Determine the (X, Y) coordinate at the center of the cell enclosing the given text.  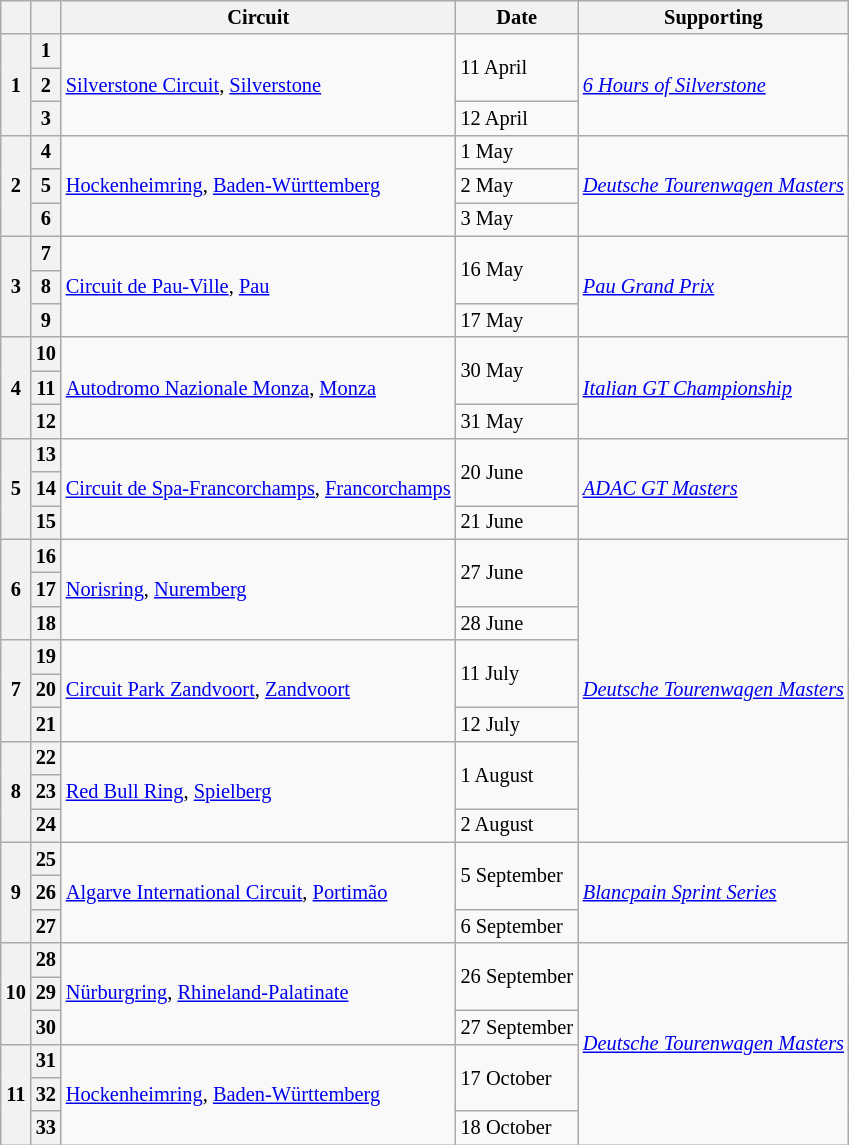
12 (46, 421)
30 May (517, 370)
Supporting (714, 17)
5 September (517, 876)
11 April (517, 68)
Blancpain Sprint Series (714, 892)
17 May (517, 320)
6 Hours of Silverstone (714, 84)
6 September (517, 926)
32 (46, 1094)
21 June (517, 522)
Circuit Park Zandvoort, Zandvoort (258, 690)
ADAC GT Masters (714, 488)
27 June (517, 572)
Pau Grand Prix (714, 286)
Date (517, 17)
16 May (517, 270)
1 May (517, 152)
Nürburgring, Rhineland-Palatinate (258, 994)
33 (46, 1128)
Italian GT Championship (714, 388)
16 (46, 556)
29 (46, 993)
25 (46, 859)
27 September (517, 1027)
18 (46, 623)
13 (46, 455)
Silverstone Circuit, Silverstone (258, 84)
2 August (517, 825)
27 (46, 926)
15 (46, 522)
26 September (517, 976)
26 (46, 892)
19 (46, 657)
Red Bull Ring, Spielberg (258, 792)
Algarve International Circuit, Portimão (258, 892)
18 October (517, 1128)
21 (46, 724)
Norisring, Nuremberg (258, 590)
17 (46, 589)
28 June (517, 623)
Circuit de Pau-Ville, Pau (258, 286)
28 (46, 960)
17 October (517, 1078)
12 April (517, 118)
23 (46, 791)
2 May (517, 186)
3 May (517, 219)
31 (46, 1061)
Autodromo Nazionale Monza, Monza (258, 388)
20 (46, 690)
11 July (517, 674)
Circuit de Spa-Francorchamps, Francorchamps (258, 488)
14 (46, 489)
1 August (517, 774)
20 June (517, 472)
31 May (517, 421)
30 (46, 1027)
22 (46, 758)
24 (46, 825)
Circuit (258, 17)
12 July (517, 724)
